Identify which cell holds the provided text, then report its [X, Y] central coordinate. 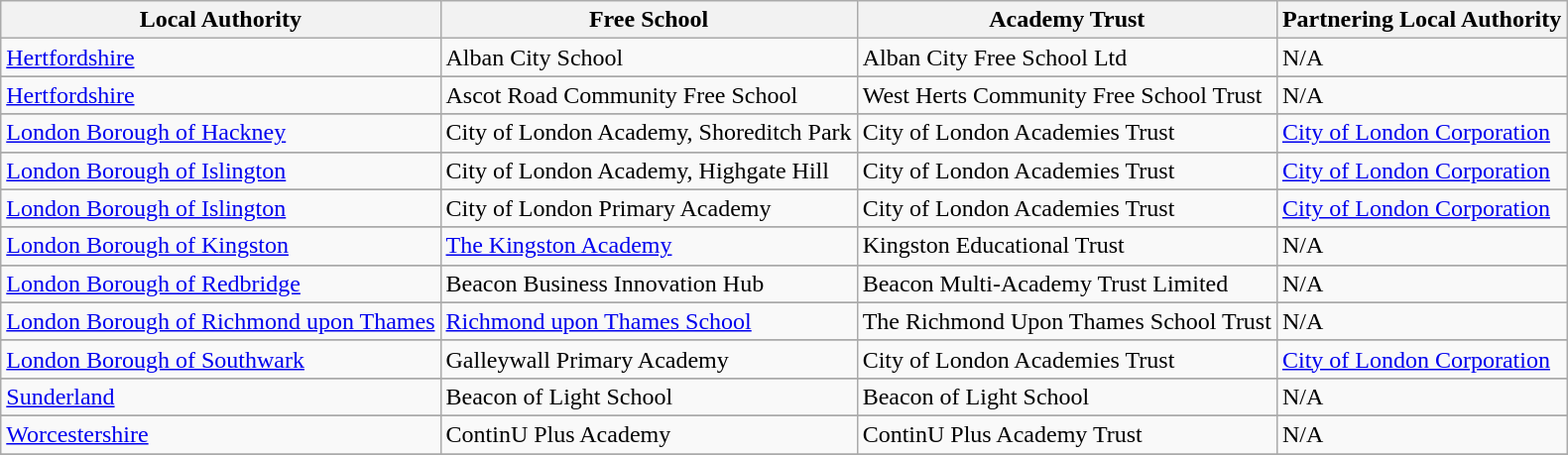
Local Authority [220, 20]
Worcestershire [220, 434]
West Herts Community Free School Trust [1067, 95]
Beacon Multi-Academy Trust Limited [1067, 284]
London Borough of Hackney [220, 133]
ContinU Plus Academy [649, 434]
Partnering Local Authority [1421, 20]
City of London Primary Academy [649, 208]
Alban City Free School Ltd [1067, 57]
Sunderland [220, 397]
Alban City School [649, 57]
London Borough of Southwark [220, 359]
City of London Academy, Shoreditch Park [649, 133]
Free School [649, 20]
London Borough of Kingston [220, 246]
Ascot Road Community Free School [649, 95]
London Borough of Redbridge [220, 284]
ContinU Plus Academy Trust [1067, 434]
The Kingston Academy [649, 246]
London Borough of Richmond upon Thames [220, 321]
The Richmond Upon Thames School Trust [1067, 321]
Galleywall Primary Academy [649, 359]
Kingston Educational Trust [1067, 246]
Beacon Business Innovation Hub [649, 284]
Academy Trust [1067, 20]
Richmond upon Thames School [649, 321]
City of London Academy, Highgate Hill [649, 171]
